Return (x, y) of the center of cell containing provided text 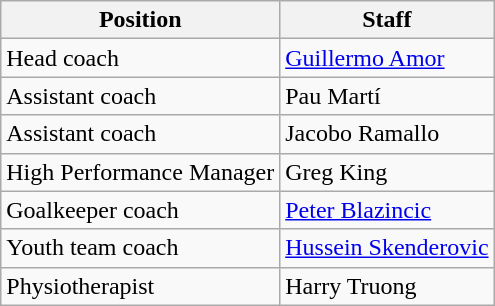
Jacobo Ramallo (387, 134)
Staff (387, 20)
Guillermo Amor (387, 58)
Position (140, 20)
Head coach (140, 58)
Pau Martí (387, 96)
Physiotherapist (140, 286)
Peter Blazincic (387, 210)
Harry Truong (387, 286)
Goalkeeper coach (140, 210)
Youth team coach (140, 248)
High Performance Manager (140, 172)
Greg King (387, 172)
Hussein Skenderovic (387, 248)
